Return (x, y) of the center of cell containing provided text 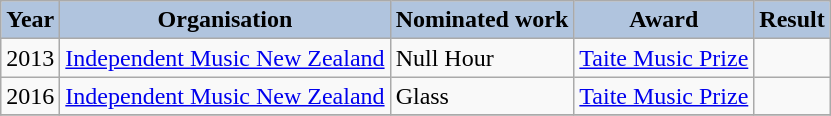
Nominated work (482, 20)
Award (664, 20)
Null Hour (482, 58)
Year (30, 20)
2016 (30, 96)
2013 (30, 58)
Organisation (225, 20)
Glass (482, 96)
Result (792, 20)
